For the text-containing cell, return its midpoint in [x, y] coordinate format. 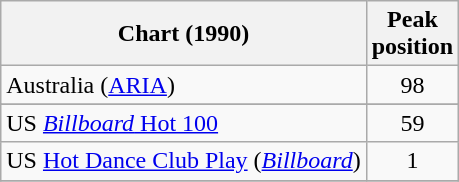
59 [412, 123]
98 [412, 85]
US Billboard Hot 100 [184, 123]
1 [412, 161]
Australia (ARIA) [184, 85]
Chart (1990) [184, 34]
US Hot Dance Club Play (Billboard) [184, 161]
Peakposition [412, 34]
